Pinpoint the cell where the given text exists, returning its [x, y] midpoint coordinate. 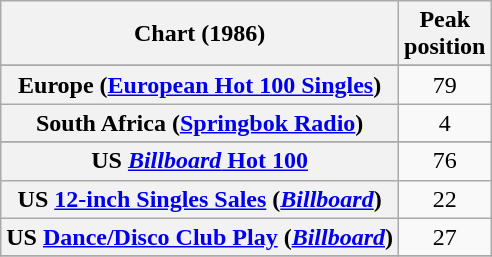
79 [445, 85]
Peakposition [445, 34]
US Dance/Disco Club Play (Billboard) [200, 237]
27 [445, 237]
US 12-inch Singles Sales (Billboard) [200, 199]
76 [445, 161]
Europe (European Hot 100 Singles) [200, 85]
4 [445, 123]
Chart (1986) [200, 34]
South Africa (Springbok Radio) [200, 123]
22 [445, 199]
US Billboard Hot 100 [200, 161]
